For the text-containing cell, return its midpoint in [X, Y] coordinate format. 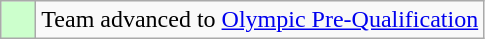
Team advanced to Olympic Pre-Qualification [260, 20]
